Detect which cell encompasses the target text, then output its [x, y] center coordinate. 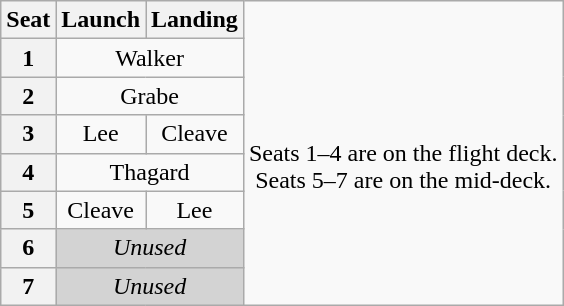
Thagard [150, 172]
4 [28, 172]
Launch [101, 20]
Seat [28, 20]
7 [28, 286]
Grabe [150, 96]
6 [28, 248]
Seats 1–4 are on the flight deck.Seats 5–7 are on the mid-deck. [403, 153]
2 [28, 96]
3 [28, 134]
1 [28, 58]
5 [28, 210]
Landing [195, 20]
Walker [150, 58]
